Return the (x, y) coordinate for the center point of the cell that contains the specified text.  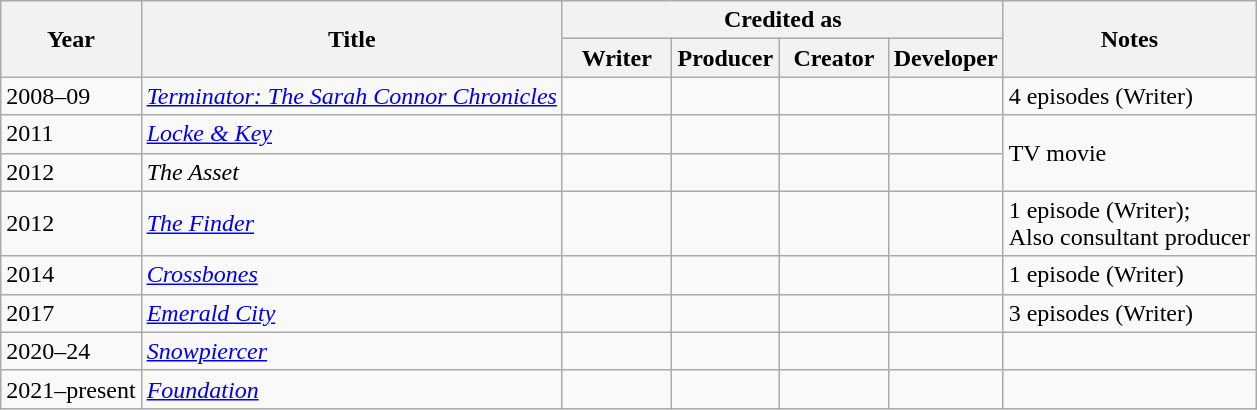
2014 (71, 275)
2008–09 (71, 96)
2017 (71, 313)
Notes (1129, 39)
Developer (946, 58)
Terminator: The Sarah Connor Chronicles (352, 96)
The Finder (352, 224)
Credited as (782, 20)
2021–present (71, 389)
2011 (71, 134)
Producer (726, 58)
3 episodes (Writer) (1129, 313)
Title (352, 39)
Snowpiercer (352, 351)
Emerald City (352, 313)
TV movie (1129, 153)
Creator (834, 58)
1 episode (Writer);Also consultant producer (1129, 224)
1 episode (Writer) (1129, 275)
Foundation (352, 389)
Year (71, 39)
Writer (616, 58)
The Asset (352, 172)
4 episodes (Writer) (1129, 96)
Locke & Key (352, 134)
2020–24 (71, 351)
Crossbones (352, 275)
